Pinpoint the cell where the given text exists, returning its [x, y] midpoint coordinate. 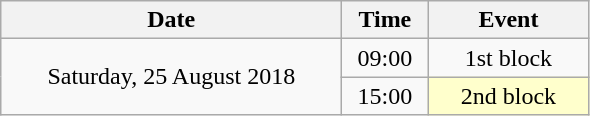
2nd block [508, 96]
1st block [508, 58]
Date [172, 20]
Event [508, 20]
15:00 [385, 96]
Saturday, 25 August 2018 [172, 77]
09:00 [385, 58]
Time [385, 20]
